Scan for the cell matching the given text and deliver its [x, y] coordinate at center. 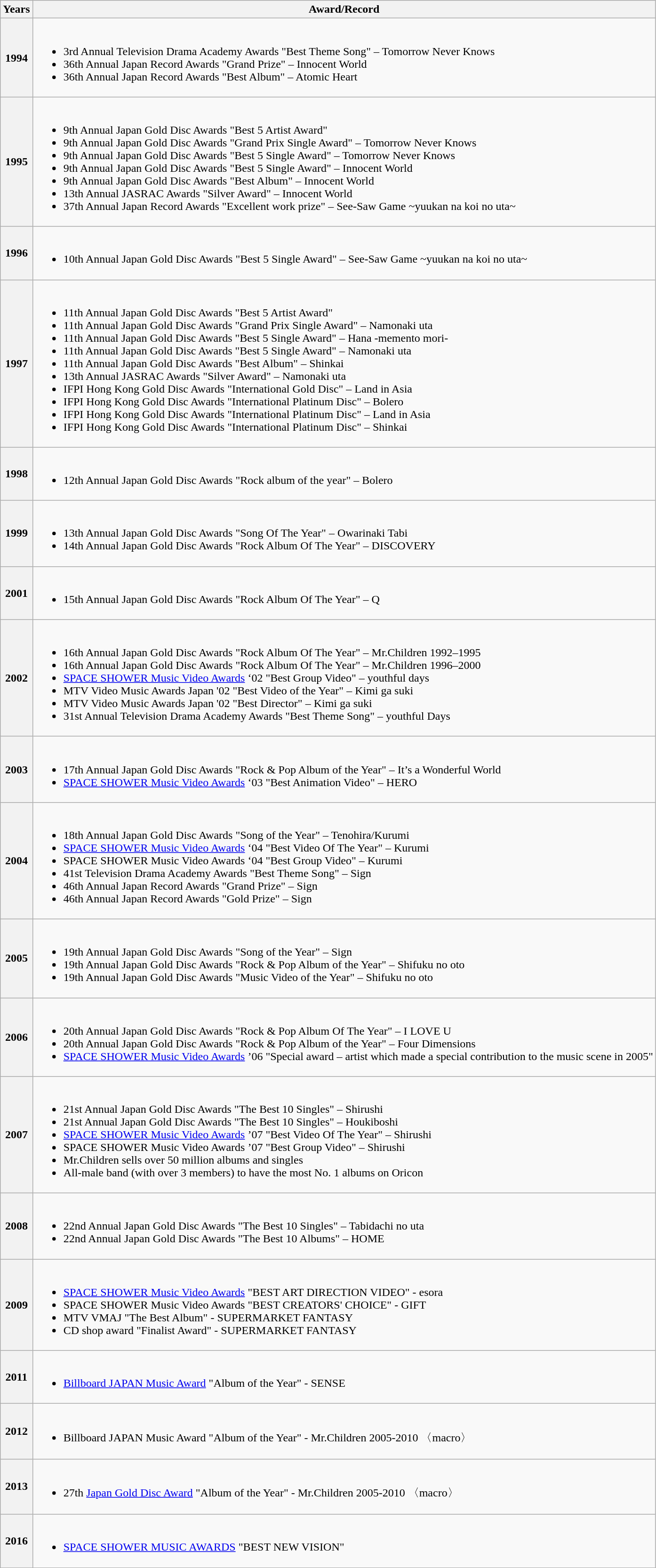
2003 [16, 769]
Years [16, 9]
27th Japan Gold Disc Award "Album of the Year" - Mr.Children 2005-2010 〈macro〉 [344, 1487]
2011 [16, 1377]
2005 [16, 958]
SPACE SHOWER MUSIC AWARDS "BEST NEW VISION" [344, 1541]
2016 [16, 1541]
2009 [16, 1305]
13th Annual Japan Gold Disc Awards "Song Of The Year" – Owarinaki Tabi14th Annual Japan Gold Disc Awards "Rock Album Of The Year" – DISCOVERY [344, 533]
2012 [16, 1431]
2007 [16, 1135]
22nd Annual Japan Gold Disc Awards "The Best 10 Singles" – Tabidachi no uta22nd Annual Japan Gold Disc Awards "The Best 10 Albums" – HOME [344, 1226]
10th Annual Japan Gold Disc Awards "Best 5 Single Award" – See-Saw Game ~yuukan na koi no uta~ [344, 253]
2013 [16, 1487]
1998 [16, 474]
1997 [16, 363]
2006 [16, 1037]
Billboard JAPAN Music Award "Album of the Year" - SENSE [344, 1377]
2004 [16, 860]
Billboard JAPAN Music Award "Album of the Year" - Mr.Children 2005-2010 〈macro〉 [344, 1431]
1996 [16, 253]
1999 [16, 533]
2001 [16, 593]
12th Annual Japan Gold Disc Awards "Rock album of the year" – Bolero [344, 474]
1994 [16, 57]
Award/Record [344, 9]
2008 [16, 1226]
2002 [16, 678]
15th Annual Japan Gold Disc Awards "Rock Album Of The Year" – Q [344, 593]
1995 [16, 162]
